Capture the cell that displays the provided text and extract its (X, Y) central coordinate. 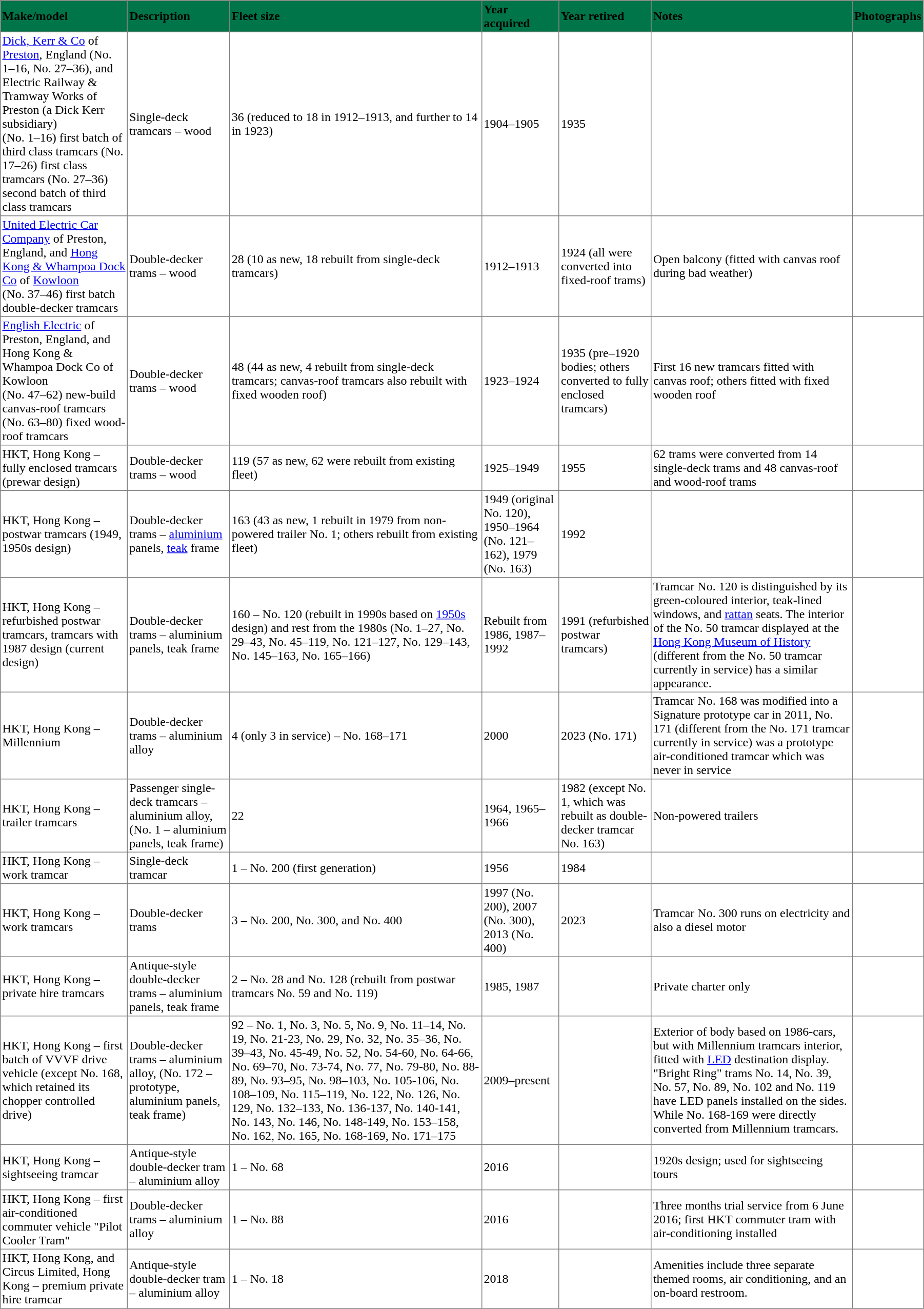
1 – No. 18 (356, 1279)
22 (356, 816)
1955 (605, 468)
1923–1924 (521, 381)
1964, 1965–1966 (521, 816)
2023 (No. 171) (605, 736)
Passenger single-deck tramcars – aluminium alloy, (No. 1 – aluminium panels, teak frame) (178, 816)
163 (43 as new, 1 rebuilt in 1979 from non-powered trailer No. 1; others rebuilt from existing fleet) (356, 534)
1982 (except No. 1, which was rebuilt as double-decker tramcar No. 163) (605, 816)
36 (reduced to 18 in 1912–1913, and further to 14 in 1923) (356, 124)
HKT, Hong Kong – work tramcars (64, 920)
1992 (605, 534)
Year acquired (521, 16)
HKT, Hong Kong – postwar tramcars (1949, 1950s design) (64, 534)
1935 (605, 124)
Open balcony (fitted with canvas roof during bad weather) (752, 266)
Description (178, 16)
1985, 1987 (521, 986)
1997 (No. 200), 2007 (No. 300), 2013 (No. 400) (521, 920)
Double-decker trams (178, 920)
28 (10 as new, 18 rebuilt from single-deck tramcars) (356, 266)
Notes (752, 16)
Tramcar No. 300 runs on electricity and also a diesel motor (752, 920)
1991 (refurbished postwar tramcars) (605, 635)
2023 (605, 920)
Fleet size (356, 16)
Double-decker trams – aluminium alloy, (No. 172 – prototype, aluminium panels, teak frame) (178, 1080)
3 – No. 200, No. 300, and No. 400 (356, 920)
HKT, Hong Kong – first air-conditioned commuter vehicle "Pilot Cooler Tram" (64, 1220)
HKT, Hong Kong – work tramcar (64, 868)
1984 (605, 868)
Year retired (605, 16)
HKT, Hong Kong – fully enclosed tramcars (prewar design) (64, 468)
2 – No. 28 and No. 128 (rebuilt from postwar tramcars No. 59 and No. 119) (356, 986)
Make/model (64, 16)
1924 (all were converted into fixed-roof trams) (605, 266)
1904–1905 (521, 124)
1935 (pre–1920 bodies; others converted to fully enclosed tramcars) (605, 381)
2000 (521, 736)
1912–1913 (521, 266)
Amenities include three separate themed rooms, air conditioning, and an on-board restroom. (752, 1279)
Non-powered trailers (752, 816)
First 16 new tramcars fitted with canvas roof; others fitted with fixed wooden roof (752, 381)
119 (57 as new, 62 were rebuilt from existing fleet) (356, 468)
Photographs (888, 16)
HKT, Hong Kong – sightseeing tramcar (64, 1167)
HKT, Hong Kong – refurbished postwar tramcars, tramcars with 1987 design (current design) (64, 635)
1920s design; used for sightseeing tours (752, 1167)
62 trams were converted from 14 single-deck trams and 48 canvas-roof and wood-roof trams (752, 468)
Rebuilt from 1986, 1987–1992 (521, 635)
HKT, Hong Kong – trailer tramcars (64, 816)
1956 (521, 868)
1925–1949 (521, 468)
2018 (521, 1279)
Three months trial service from 6 June 2016; first HKT commuter tram with air-conditioning installed (752, 1220)
Single-deck tramcars – wood (178, 124)
HKT, Hong Kong – first batch of VVVF drive vehicle (except No. 168, which retained its chopper controlled drive) (64, 1080)
United Electric Car Company of Preston, England, and Hong Kong & Whampoa Dock Co of Kowloon(No. 37–46) first batch double-decker tramcars (64, 266)
1 – No. 88 (356, 1220)
1 – No. 200 (first generation) (356, 868)
4 (only 3 in service) – No. 168–171 (356, 736)
1 – No. 68 (356, 1167)
1949 (original No. 120), 1950–1964 (No. 121–162), 1979 (No. 163) (521, 534)
HKT, Hong Kong – Millennium (64, 736)
HKT, Hong Kong, and Circus Limited, Hong Kong – premium private hire tramcar (64, 1279)
HKT, Hong Kong – private hire tramcars (64, 986)
2009–present (521, 1080)
48 (44 as new, 4 rebuilt from single-deck tramcars; canvas-roof tramcars also rebuilt with fixed wooden roof) (356, 381)
Private charter only (752, 986)
Single-deck tramcar (178, 868)
Antique-style double-decker trams – aluminium panels, teak frame (178, 986)
